Extract the [X, Y] coordinate from the center of the cell holding the provided text.  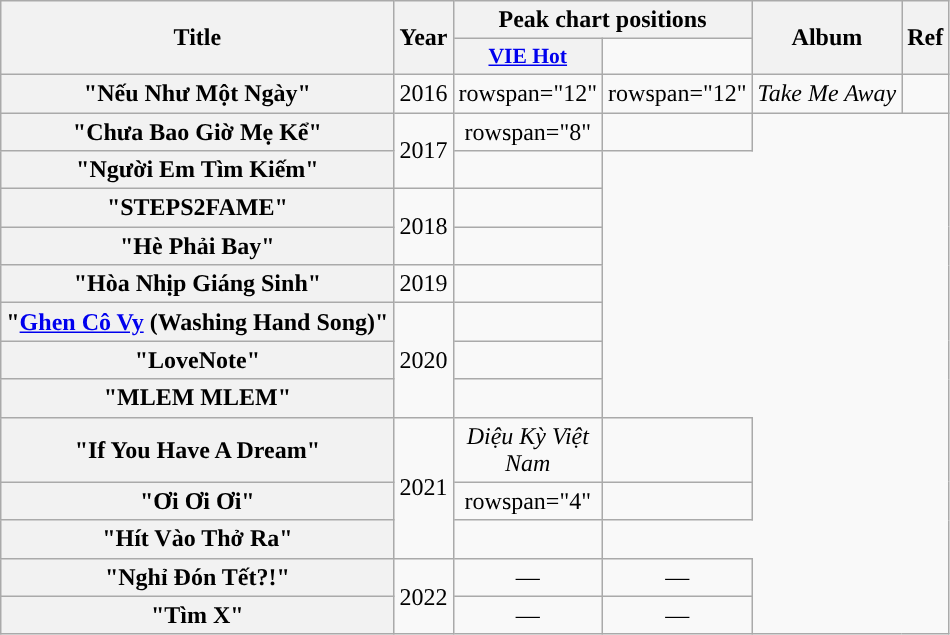
2018 [424, 227]
VIE Hot [528, 57]
2016 [424, 93]
"Hòa Nhịp Giáng Sinh" [198, 284]
"Nghỉ Đón Tết?!" [198, 577]
"MLEM MLEM" [198, 398]
"Người Em Tìm Kiếm" [198, 170]
"LoveNote" [198, 360]
2020 [424, 360]
"Tìm X" [198, 615]
Diệu Kỳ Việt Nam [528, 450]
2019 [424, 284]
"Nếu Như Một Ngày" [198, 93]
Take Me Away [827, 93]
2022 [424, 596]
"If You Have A Dream" [198, 450]
2017 [424, 150]
"Ghen Cô Vy (Washing Hand Song)" [198, 322]
Title [198, 38]
rowspan="8" [528, 131]
Ref [926, 38]
"Hè Phải Bay" [198, 246]
Album [827, 38]
"Ơi Ơi Ơi" [198, 501]
"Chưa Bao Giờ Mẹ Kể" [198, 131]
"Hít Vào Thở Ra" [198, 539]
rowspan="4" [528, 501]
"STEPS2FAME" [198, 208]
Year [424, 38]
Peak chart positions [602, 20]
2021 [424, 488]
